From the cell containing the given text, extract its center point as [X, Y] coordinate. 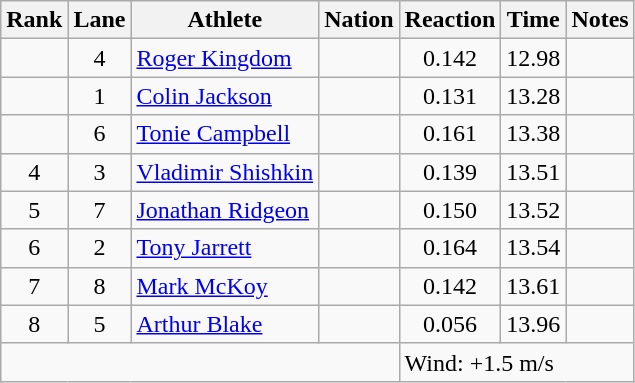
0.139 [450, 172]
0.131 [450, 96]
13.61 [534, 286]
Vladimir Shishkin [225, 172]
Tony Jarrett [225, 248]
0.056 [450, 324]
Jonathan Ridgeon [225, 210]
13.51 [534, 172]
3 [100, 172]
Lane [100, 20]
Arthur Blake [225, 324]
0.164 [450, 248]
Rank [34, 20]
0.161 [450, 134]
13.38 [534, 134]
13.52 [534, 210]
Wind: +1.5 m/s [516, 362]
0.150 [450, 210]
12.98 [534, 58]
Colin Jackson [225, 96]
Roger Kingdom [225, 58]
Time [534, 20]
Notes [600, 20]
Athlete [225, 20]
1 [100, 96]
Nation [359, 20]
13.96 [534, 324]
2 [100, 248]
Reaction [450, 20]
13.54 [534, 248]
13.28 [534, 96]
Mark McKoy [225, 286]
Tonie Campbell [225, 134]
